Determine the (x, y) coordinate at the center of the cell enclosing the given text.  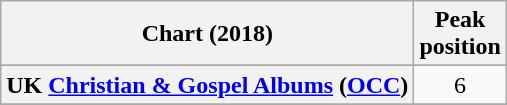
Peak position (460, 34)
Chart (2018) (208, 34)
UK Christian & Gospel Albums (OCC) (208, 85)
6 (460, 85)
